Identify which cell holds the provided text, then report its (X, Y) central coordinate. 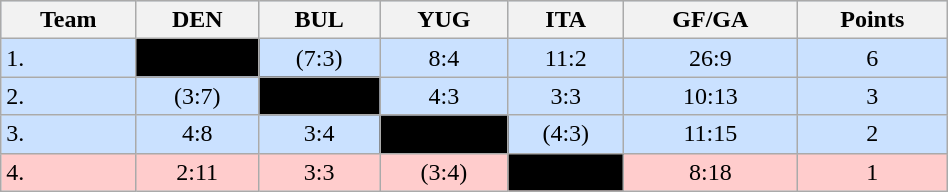
11:15 (710, 134)
2:11 (198, 172)
BUL (320, 20)
1 (872, 172)
4:3 (444, 96)
10:13 (710, 96)
(3:4) (444, 172)
8:4 (444, 58)
(4:3) (566, 134)
ITA (566, 20)
1. (68, 58)
(7:3) (320, 58)
YUG (444, 20)
8:18 (710, 172)
DEN (198, 20)
26:9 (710, 58)
2 (872, 134)
3. (68, 134)
6 (872, 58)
(3:7) (198, 96)
Team (68, 20)
3:4 (320, 134)
Points (872, 20)
GF/GA (710, 20)
2. (68, 96)
4. (68, 172)
4:8 (198, 134)
3 (872, 96)
11:2 (566, 58)
